Extract the [X, Y] coordinate from the center of the cell holding the provided text.  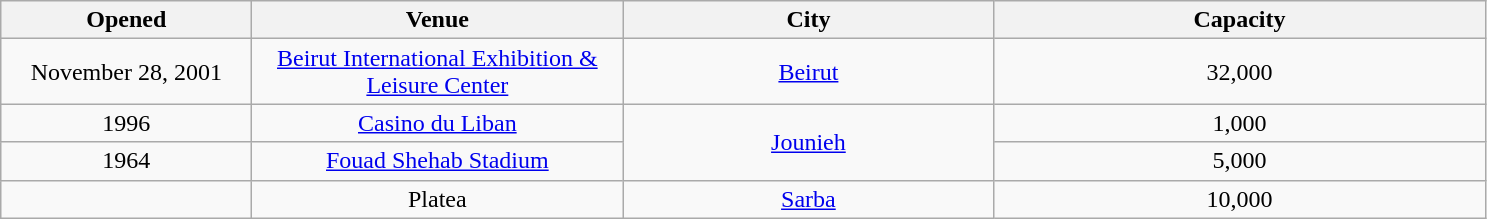
32,000 [1240, 72]
Jounieh [808, 142]
November 28, 2001 [126, 72]
1964 [126, 161]
Venue [438, 20]
Beirut International Exhibition & Leisure Center [438, 72]
1,000 [1240, 123]
City [808, 20]
Fouad Shehab Stadium [438, 161]
Sarba [808, 199]
Platea [438, 199]
Casino du Liban [438, 123]
5,000 [1240, 161]
Capacity [1240, 20]
10,000 [1240, 199]
1996 [126, 123]
Opened [126, 20]
Beirut [808, 72]
